Extract the (X, Y) coordinate from the center of the cell holding the provided text.  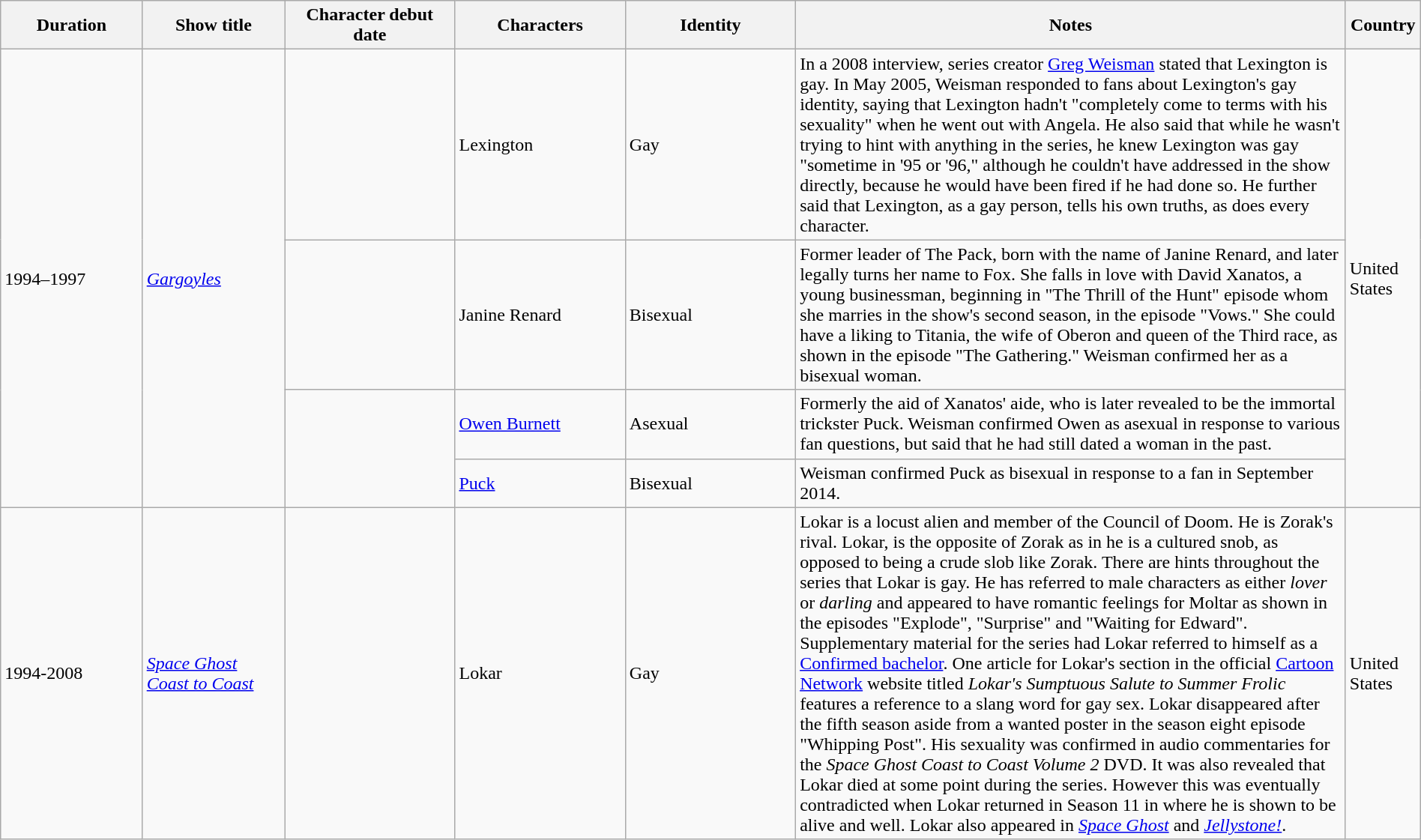
Asexual (710, 424)
Owen Burnett (540, 424)
Lokar (540, 673)
Gargoyles (213, 279)
Lexington (540, 145)
Notes (1071, 25)
Characters (540, 25)
Country (1383, 25)
Puck (540, 483)
1994–1997 (72, 279)
Janine Renard (540, 315)
1994-2008 (72, 673)
Weisman confirmed Puck as bisexual in response to a fan in September 2014. (1071, 483)
Duration (72, 25)
Show title (213, 25)
Character debut date (370, 25)
Identity (710, 25)
Space Ghost Coast to Coast (213, 673)
